From the cell containing the given text, extract its center point as [x, y] coordinate. 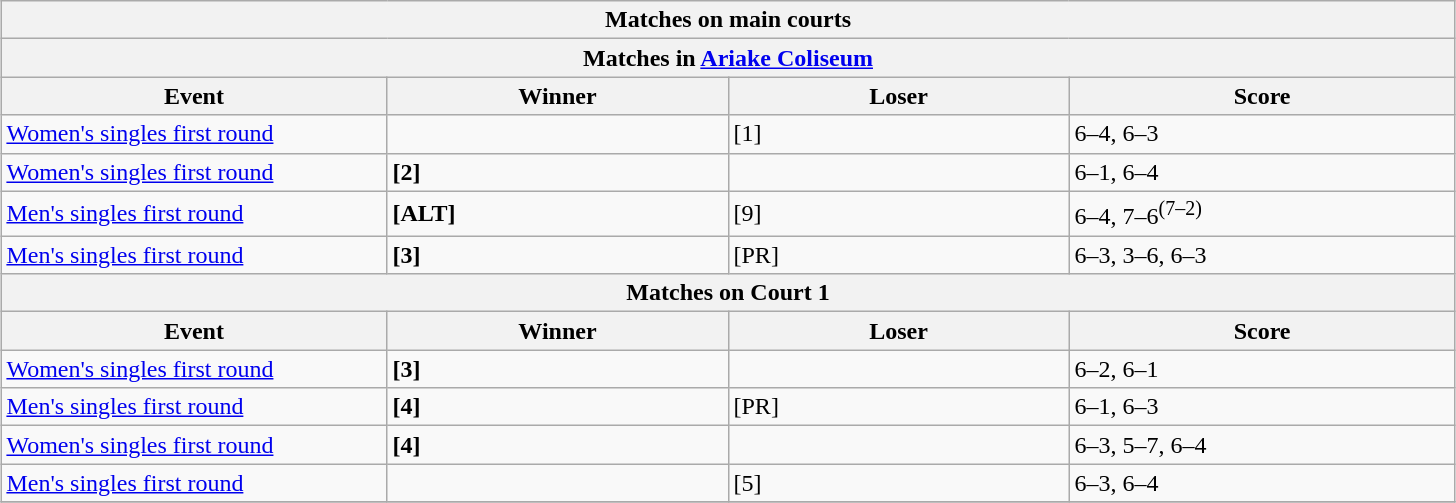
6–3, 5–7, 6–4 [1262, 445]
Matches on Court 1 [728, 293]
6–1, 6–3 [1262, 407]
6–1, 6–4 [1262, 172]
[2] [558, 172]
6–3, 6–4 [1262, 483]
[9] [898, 214]
6–4, 6–3 [1262, 134]
6–2, 6–1 [1262, 369]
6–3, 3–6, 6–3 [1262, 255]
[1] [898, 134]
Matches in Ariake Coliseum [728, 58]
Matches on main courts [728, 20]
[ALT] [558, 214]
[5] [898, 483]
6–4, 7–6(7–2) [1262, 214]
